Pinpoint the cell where the given text exists, returning its [x, y] midpoint coordinate. 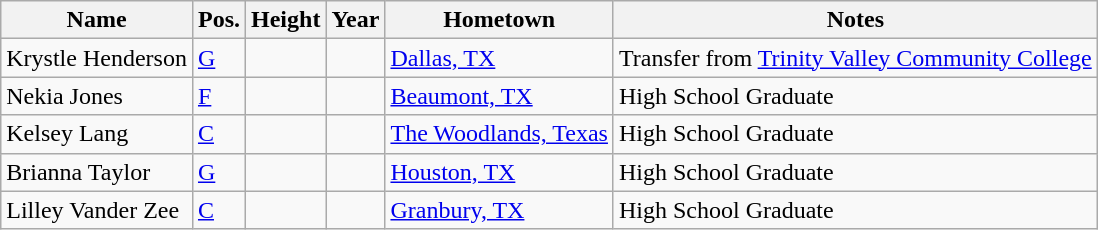
Krystle Henderson [97, 58]
Lilley Vander Zee [97, 210]
Nekia Jones [97, 96]
Transfer from Trinity Valley Community College [855, 58]
Kelsey Lang [97, 134]
F [218, 96]
Pos. [218, 20]
Dallas, TX [500, 58]
The Woodlands, Texas [500, 134]
Hometown [500, 20]
Houston, TX [500, 172]
Brianna Taylor [97, 172]
Year [356, 20]
Beaumont, TX [500, 96]
Notes [855, 20]
Name [97, 20]
Height [286, 20]
Granbury, TX [500, 210]
